Return [X, Y] of the center of cell containing provided text 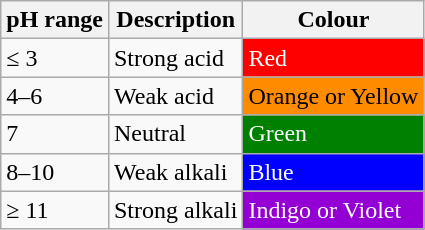
Strong alkali [175, 210]
Neutral [175, 134]
8–10 [55, 172]
7 [55, 134]
Weak alkali [175, 172]
≥ 11 [55, 210]
Orange or Yellow [334, 96]
Blue [334, 172]
Strong acid [175, 58]
Red [334, 58]
Green [334, 134]
Indigo or Violet [334, 210]
Description [175, 20]
pH range [55, 20]
≤ 3 [55, 58]
Weak acid [175, 96]
4–6 [55, 96]
Colour [334, 20]
